Identify which cell holds the provided text, then report its [x, y] central coordinate. 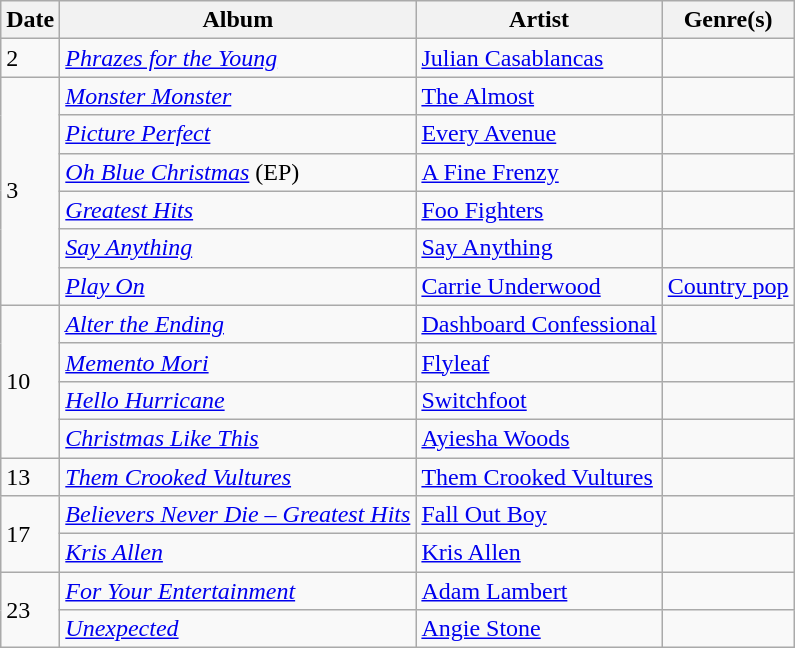
Christmas Like This [238, 438]
A Fine Frenzy [539, 172]
Picture Perfect [238, 134]
17 [30, 534]
Believers Never Die – Greatest Hits [238, 515]
Alter the Ending [238, 324]
Genre(s) [728, 20]
Every Avenue [539, 134]
Artist [539, 20]
Memento Mori [238, 362]
Fall Out Boy [539, 515]
Oh Blue Christmas (EP) [238, 172]
Switchfoot [539, 400]
Monster Monster [238, 96]
Foo Fighters [539, 210]
Julian Casablancas [539, 58]
Carrie Underwood [539, 286]
Play On [238, 286]
13 [30, 477]
Album [238, 20]
The Almost [539, 96]
Unexpected [238, 629]
10 [30, 381]
Hello Hurricane [238, 400]
2 [30, 58]
Country pop [728, 286]
Ayiesha Woods [539, 438]
3 [30, 191]
Dashboard Confessional [539, 324]
Adam Lambert [539, 591]
For Your Entertainment [238, 591]
23 [30, 610]
Angie Stone [539, 629]
Flyleaf [539, 362]
Greatest Hits [238, 210]
Phrazes for the Young [238, 58]
Date [30, 20]
